Determine the (x, y) coordinate at the center of the cell enclosing the given text.  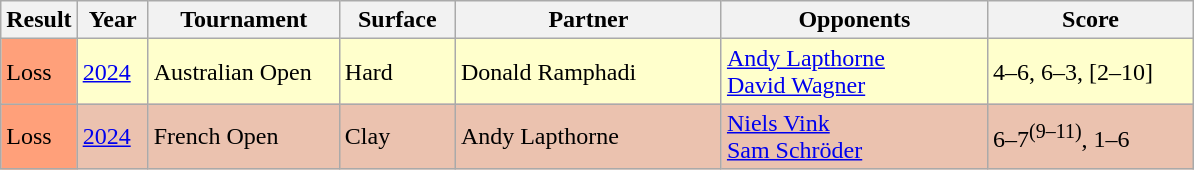
Andy Lapthorne David Wagner (854, 72)
6–7(9–11), 1–6 (1090, 136)
Opponents (854, 20)
Year (112, 20)
Result (39, 20)
Donald Ramphadi (588, 72)
French Open (244, 136)
Australian Open (244, 72)
Tournament (244, 20)
Surface (397, 20)
Niels Vink Sam Schröder (854, 136)
Andy Lapthorne (588, 136)
4–6, 6–3, [2–10] (1090, 72)
Hard (397, 72)
Score (1090, 20)
Clay (397, 136)
Partner (588, 20)
